Detect which cell encompasses the target text, then output its (x, y) center coordinate. 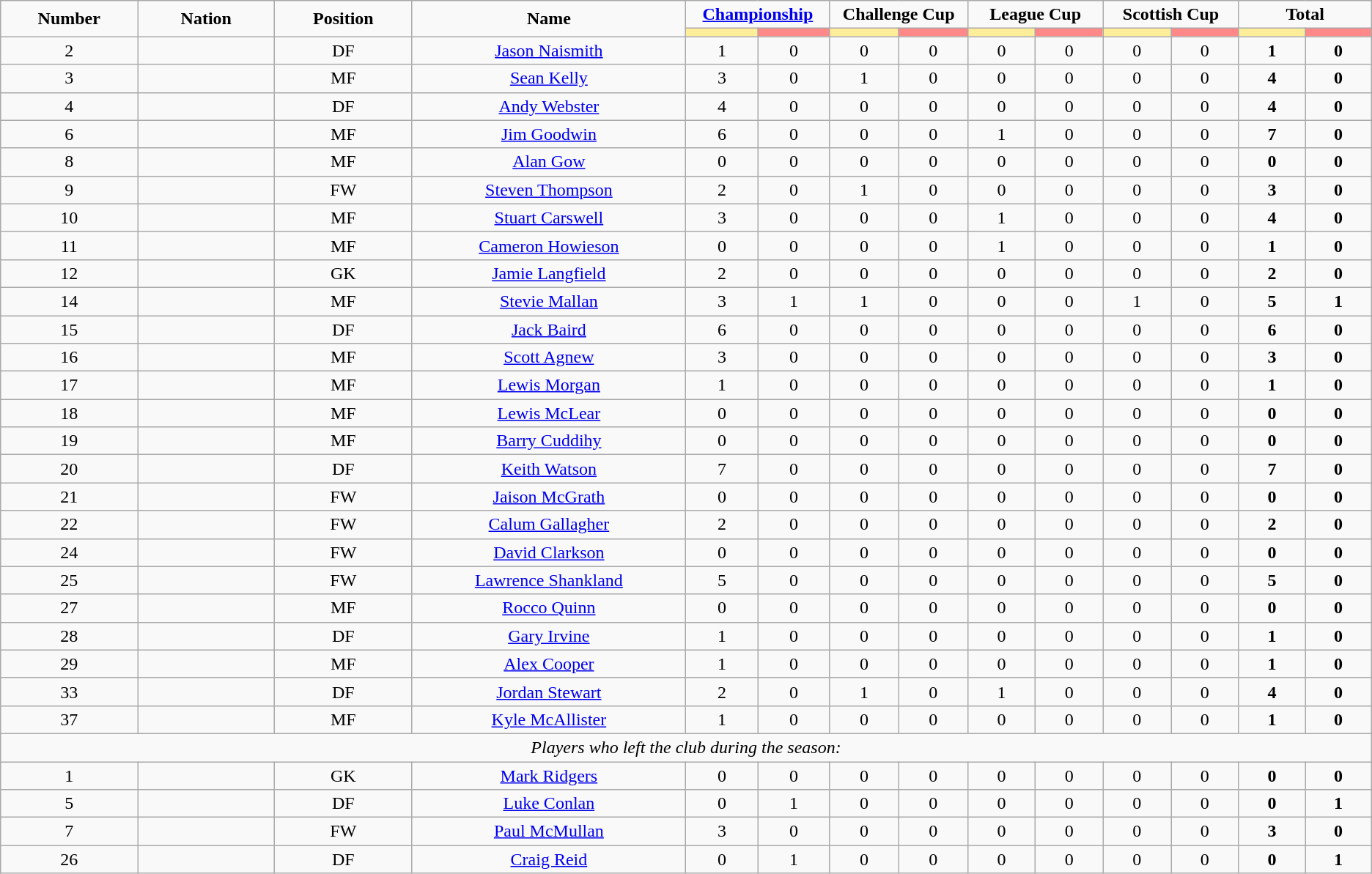
Rocco Quinn (549, 608)
Scott Agnew (549, 358)
Gary Irvine (549, 636)
Steven Thompson (549, 190)
Lawrence Shankland (549, 580)
Paul McMullan (549, 832)
Championship (758, 15)
Nation (207, 19)
David Clarkson (549, 552)
Jamie Langfield (549, 273)
Luke Conlan (549, 804)
14 (69, 301)
28 (69, 636)
Players who left the club during the season: (686, 747)
24 (69, 552)
Jason Naismith (549, 51)
Mark Ridgers (549, 776)
Jim Goodwin (549, 134)
33 (69, 692)
Sean Kelly (549, 78)
Position (343, 19)
Jack Baird (549, 329)
26 (69, 859)
Keith Watson (549, 469)
20 (69, 469)
10 (69, 218)
18 (69, 413)
League Cup (1035, 15)
15 (69, 329)
37 (69, 719)
Kyle McAllister (549, 719)
22 (69, 525)
Lewis Morgan (549, 385)
Craig Reid (549, 859)
Stevie Mallan (549, 301)
12 (69, 273)
27 (69, 608)
16 (69, 358)
Challenge Cup (899, 15)
29 (69, 664)
Scottish Cup (1171, 15)
Jaison McGrath (549, 497)
17 (69, 385)
Jordan Stewart (549, 692)
Stuart Carswell (549, 218)
21 (69, 497)
Barry Cuddihy (549, 441)
25 (69, 580)
11 (69, 245)
Alan Gow (549, 162)
19 (69, 441)
Calum Gallagher (549, 525)
9 (69, 190)
Name (549, 19)
Total (1305, 15)
Cameron Howieson (549, 245)
8 (69, 162)
Andy Webster (549, 106)
Number (69, 19)
Lewis McLear (549, 413)
Alex Cooper (549, 664)
